Pinpoint the cell where the given text exists, returning its [x, y] midpoint coordinate. 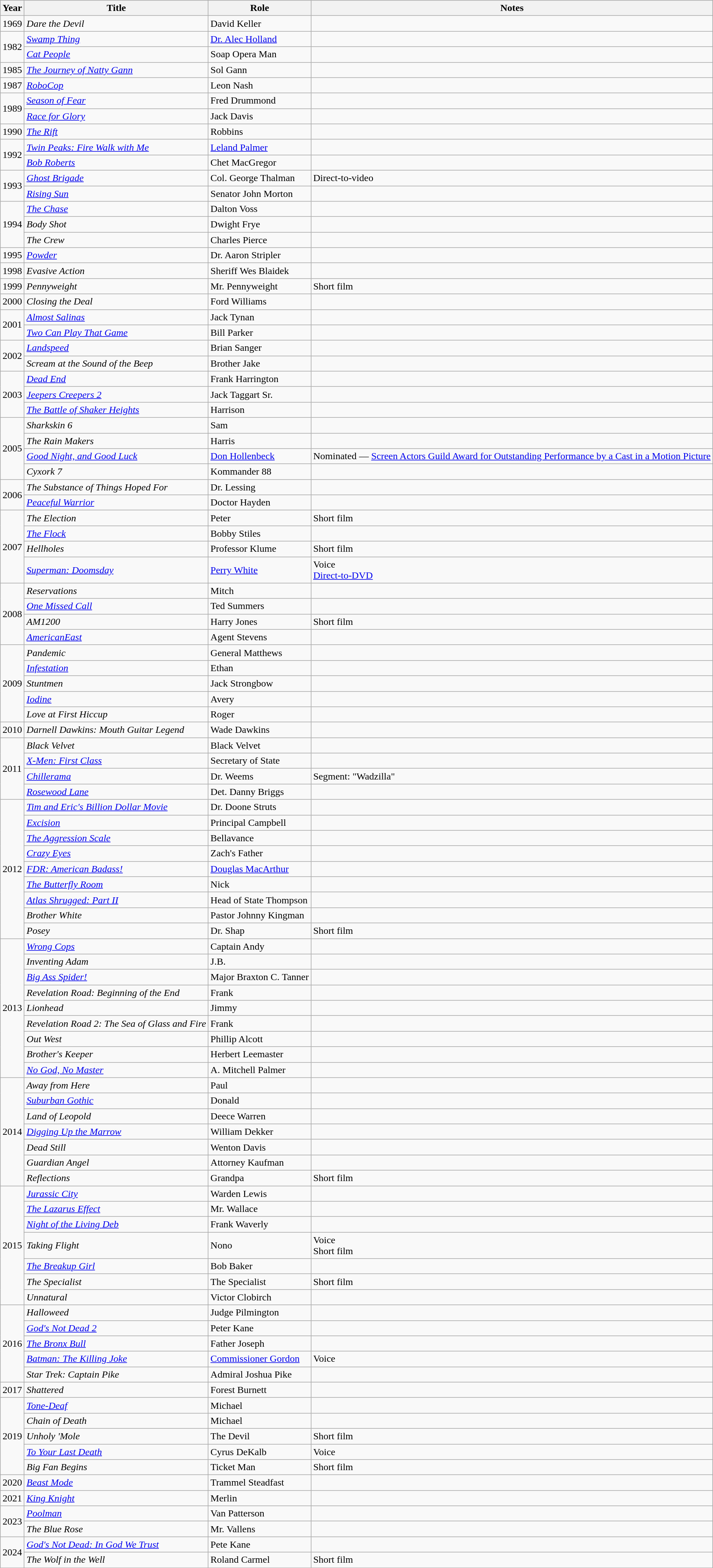
Brian Sanger [260, 348]
Donald [260, 1101]
1989 [12, 108]
Dr. Alec Holland [260, 39]
2007 [12, 546]
Dr. Doone Struts [260, 807]
Direct-to-video [512, 178]
Sharkskin 6 [116, 425]
Revelation Road: Beginning of the End [116, 993]
Iodine [116, 699]
The Devil [260, 1436]
Ghost Brigade [116, 178]
2008 [12, 614]
Superman: Doomsday [116, 570]
Halloweed [116, 1313]
Ethan [260, 668]
Chain of Death [116, 1421]
Deece Warren [260, 1116]
Closing the Deal [116, 302]
Secretary of State [260, 761]
Night of the Living Deb [116, 1225]
Grandpa [260, 1178]
Pastor Johnny Kingman [260, 915]
Herbert Leemaster [260, 1054]
Jack Taggart Sr. [260, 394]
The Election [116, 518]
Twin Peaks: Fire Walk with Me [116, 147]
Peaceful Warrior [116, 503]
1985 [12, 70]
Nominated — Screen Actors Guild Award for Outstanding Performance by a Cast in a Motion Picture [512, 456]
Major Braxton C. Tanner [260, 977]
The Rain Makers [116, 441]
Zach's Father [260, 853]
1994 [12, 225]
Agent Stevens [260, 637]
Leland Palmer [260, 147]
1999 [12, 286]
Dr. Shap [260, 931]
AmericanEast [116, 637]
Race for Glory [116, 116]
2000 [12, 302]
2015 [12, 1245]
2017 [12, 1390]
Jack Strongbow [260, 683]
Phillip Alcott [260, 1039]
Ted Summers [260, 606]
2009 [12, 683]
The Flock [116, 533]
Notes [512, 8]
The Bronx Bull [116, 1343]
The Aggression Scale [116, 838]
Perry White [260, 570]
Bob Baker [260, 1266]
The Battle of Shaker Heights [116, 410]
Two Can Play That Game [116, 333]
Swamp Thing [116, 39]
Frank Waverly [260, 1225]
Inventing Adam [116, 962]
Poolman [116, 1514]
Beast Mode [116, 1483]
Darnell Dawkins: Mouth Guitar Legend [116, 730]
Jack Tynan [260, 317]
The Journey of Natty Gann [116, 70]
Peter Kane [260, 1328]
Love at First Hiccup [116, 715]
Judge Pilmington [260, 1313]
Brother's Keeper [116, 1054]
Chet MacGregor [260, 162]
Reservations [116, 591]
Cyrus DeKalb [260, 1451]
Brother Jake [260, 363]
Forest Burnett [260, 1390]
Col. George Thalman [260, 178]
Dalton Voss [260, 209]
Ford Williams [260, 302]
Bellavance [260, 838]
Jeepers Creepers 2 [116, 394]
Crazy Eyes [116, 853]
Captain Andy [260, 946]
Bobby Stiles [260, 533]
Year [12, 8]
1982 [12, 47]
Kommander 88 [260, 472]
Peter [260, 518]
No God, No Master [116, 1070]
1995 [12, 255]
Dwight Frye [260, 225]
Dr. Aaron Stripler [260, 255]
Bob Roberts [116, 162]
Paul [260, 1085]
The Rift [116, 132]
2024 [12, 1552]
Title [116, 8]
Avery [260, 699]
2019 [12, 1436]
Wade Dawkins [260, 730]
Van Patterson [260, 1514]
Tone-Deaf [116, 1405]
Evasive Action [116, 271]
Charles Pierce [260, 240]
Professor Klume [260, 549]
Harrison [260, 410]
Douglas MacArthur [260, 869]
Sam [260, 425]
The Wolf in the Well [116, 1560]
Guardian Angel [116, 1162]
1998 [12, 271]
Posey [116, 931]
2023 [12, 1521]
King Knight [116, 1498]
2014 [12, 1132]
Big Fan Begins [116, 1467]
Pennyweight [116, 286]
Lionhead [116, 1008]
To Your Last Death [116, 1451]
2021 [12, 1498]
Dead End [116, 379]
Landspeed [116, 348]
2013 [12, 1009]
Infestation [116, 668]
RoboCop [116, 85]
Role [260, 8]
J.B. [260, 962]
The Blue Rose [116, 1529]
Chillerama [116, 776]
Sheriff Wes Blaidek [260, 271]
1969 [12, 24]
X-Men: First Class [116, 761]
Scream at the Sound of the Beep [116, 363]
Father Joseph [260, 1343]
Good Night, and Good Luck [116, 456]
Suburban Gothic [116, 1101]
Wenton Davis [260, 1147]
Robbins [260, 132]
Fred Drummond [260, 101]
The Substance of Things Hoped For [116, 487]
Head of State Thompson [260, 900]
Away from Here [116, 1085]
Dare the Devil [116, 24]
Dead Still [116, 1147]
Excision [116, 823]
1990 [12, 132]
Unholy 'Mole [116, 1436]
1992 [12, 155]
Jurassic City [116, 1193]
William Dekker [260, 1132]
2002 [12, 356]
Jimmy [260, 1008]
The Breakup Girl [116, 1266]
Attorney Kaufman [260, 1162]
Season of Fear [116, 101]
Cat People [116, 54]
Doctor Hayden [260, 503]
Rising Sun [116, 194]
Harry Jones [260, 622]
2012 [12, 869]
Stuntmen [116, 683]
Batman: The Killing Joke [116, 1359]
Senator John Morton [260, 194]
VoiceShort film [512, 1246]
2003 [12, 394]
Unnatural [116, 1297]
VoiceDirect-to-DVD [512, 570]
Brother White [116, 915]
Commissioner Gordon [260, 1359]
Don Hollenbeck [260, 456]
Ticket Man [260, 1467]
2001 [12, 325]
Warden Lewis [260, 1193]
2020 [12, 1483]
Nono [260, 1246]
Dr. Lessing [260, 487]
David Keller [260, 24]
1987 [12, 85]
The Crew [116, 240]
Reflections [116, 1178]
Harris [260, 441]
Atlas Shrugged: Part II [116, 900]
Tim and Eric's Billion Dollar Movie [116, 807]
Frank Harrington [260, 379]
Digging Up the Marrow [116, 1132]
Pete Kane [260, 1544]
Merlin [260, 1498]
Mr. Vallens [260, 1529]
AM1200 [116, 622]
Mr. Pennyweight [260, 286]
Taking Flight [116, 1246]
Almost Salinas [116, 317]
Rosewood Lane [116, 792]
Out West [116, 1039]
General Matthews [260, 652]
Pandemic [116, 652]
Trammel Steadfast [260, 1483]
A. Mitchell Palmer [260, 1070]
Bill Parker [260, 333]
The Lazarus Effect [116, 1209]
2010 [12, 730]
Soap Opera Man [260, 54]
Revelation Road 2: The Sea of Glass and Fire [116, 1024]
Wrong Cops [116, 946]
Jack Davis [260, 116]
2006 [12, 495]
The Butterfly Room [116, 884]
2011 [12, 769]
Cyxork 7 [116, 472]
Big Ass Spider! [116, 977]
The Chase [116, 209]
Body Shot [116, 225]
Leon Nash [260, 85]
Mitch [260, 591]
Land of Leopold [116, 1116]
2016 [12, 1343]
Det. Danny Briggs [260, 792]
One Missed Call [116, 606]
Admiral Joshua Pike [260, 1374]
God's Not Dead 2 [116, 1328]
Star Trek: Captain Pike [116, 1374]
Shattered [116, 1390]
1993 [12, 186]
God's Not Dead: In God We Trust [116, 1544]
Hellholes [116, 549]
Roger [260, 715]
Dr. Weems [260, 776]
Sol Gann [260, 70]
Principal Campbell [260, 823]
Segment: "Wadzilla" [512, 776]
2005 [12, 448]
Victor Clobirch [260, 1297]
Roland Carmel [260, 1560]
Powder [116, 255]
Mr. Wallace [260, 1209]
FDR: American Badass! [116, 869]
Nick [260, 884]
